Capture the cell that displays the provided text and extract its (X, Y) central coordinate. 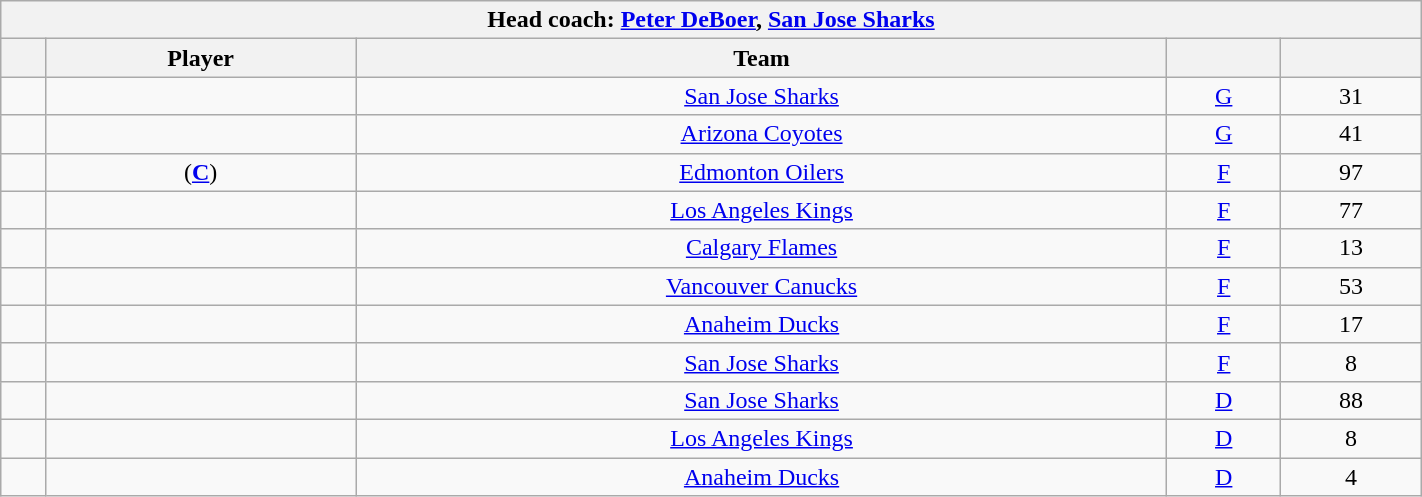
77 (1352, 210)
Team (762, 58)
4 (1352, 477)
41 (1352, 134)
31 (1352, 96)
17 (1352, 324)
Player (200, 58)
Vancouver Canucks (762, 286)
88 (1352, 400)
Arizona Coyotes (762, 134)
(C) (200, 172)
53 (1352, 286)
13 (1352, 248)
Head coach: Peter DeBoer, San Jose Sharks (711, 20)
97 (1352, 172)
Calgary Flames (762, 248)
Edmonton Oilers (762, 172)
